For the text-containing cell, return its midpoint in [x, y] coordinate format. 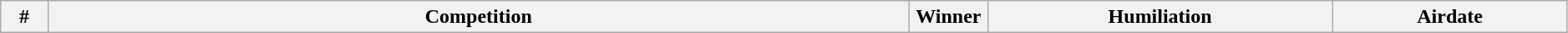
Winner [949, 17]
Humiliation [1160, 17]
# [24, 17]
Airdate [1450, 17]
Competition [479, 17]
